Extract the [x, y] coordinate from the center of the cell holding the provided text.  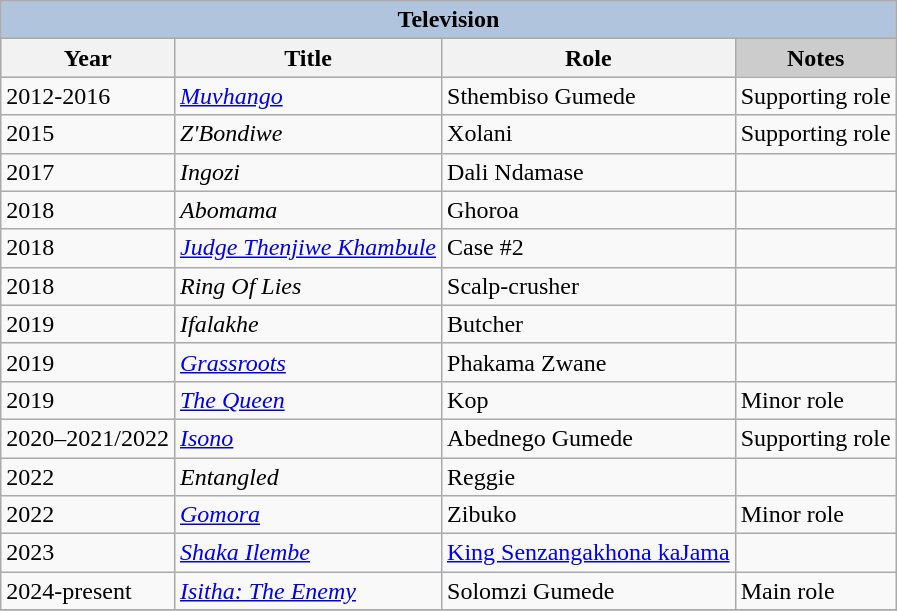
Main role [816, 591]
Solomzi Gumede [589, 591]
Abednego Gumede [589, 438]
Sthembiso Gumede [589, 96]
Gomora [308, 515]
Notes [816, 58]
2012-2016 [88, 96]
Ifalakhe [308, 324]
Dali Ndamase [589, 172]
Zibuko [589, 515]
Isitha: The Enemy [308, 591]
2024-present [88, 591]
Reggie [589, 477]
King Senzangakhona kaJama [589, 553]
Shaka Ilembe [308, 553]
Isono [308, 438]
Ghoroa [589, 210]
Role [589, 58]
Grassroots [308, 362]
Kop [589, 400]
2017 [88, 172]
Case #2 [589, 248]
2020–2021/2022 [88, 438]
Ingozi [308, 172]
Ring Of Lies [308, 286]
Z'Bondiwe [308, 134]
Xolani [589, 134]
Entangled [308, 477]
2015 [88, 134]
Butcher [589, 324]
Judge Thenjiwe Khambule [308, 248]
Muvhango [308, 96]
Scalp-crusher [589, 286]
Phakama Zwane [589, 362]
Abomama [308, 210]
Television [448, 20]
Year [88, 58]
2023 [88, 553]
Title [308, 58]
The Queen [308, 400]
